Pinpoint the cell where the given text exists, returning its [x, y] midpoint coordinate. 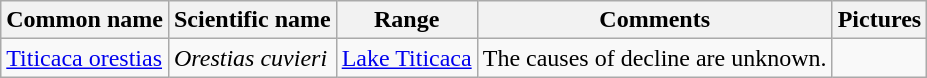
Lake Titicaca [406, 58]
The causes of decline are unknown. [654, 58]
Titicaca orestias [85, 58]
Orestias cuvieri [252, 58]
Range [406, 20]
Scientific name [252, 20]
Common name [85, 20]
Pictures [880, 20]
Comments [654, 20]
